Detect which cell encompasses the target text, then output its (x, y) center coordinate. 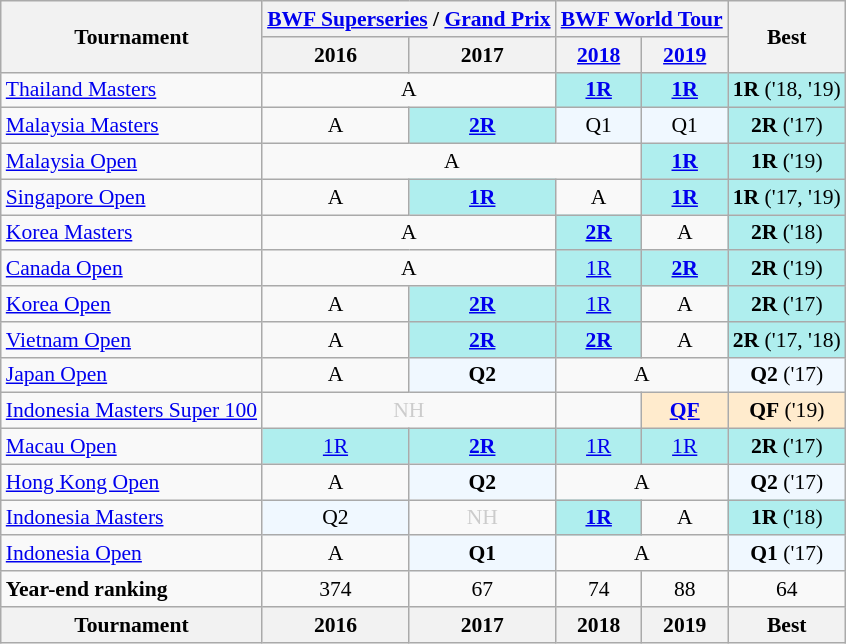
Thailand Masters (132, 90)
374 (336, 589)
Macau Open (132, 447)
1R ('17, '19) (787, 197)
Malaysia Masters (132, 126)
Korea Masters (132, 233)
1R ('18) (787, 518)
74 (599, 589)
BWF World Tour (642, 19)
Indonesia Masters (132, 518)
1R ('19) (787, 162)
QF ('19) (787, 411)
Hong Kong Open (132, 482)
Year-end ranking (132, 589)
QF (685, 411)
2R ('17, '18) (787, 340)
Malaysia Open (132, 162)
BWF Superseries / Grand Prix (409, 19)
Korea Open (132, 304)
88 (685, 589)
1R ('18, '19) (787, 90)
64 (787, 589)
Japan Open (132, 375)
2R ('19) (787, 269)
Singapore Open (132, 197)
Q1 ('17) (787, 554)
67 (482, 589)
Indonesia Masters Super 100 (132, 411)
Canada Open (132, 269)
Indonesia Open (132, 554)
Vietnam Open (132, 340)
2R ('18) (787, 233)
